Capture the cell that displays the provided text and extract its (x, y) central coordinate. 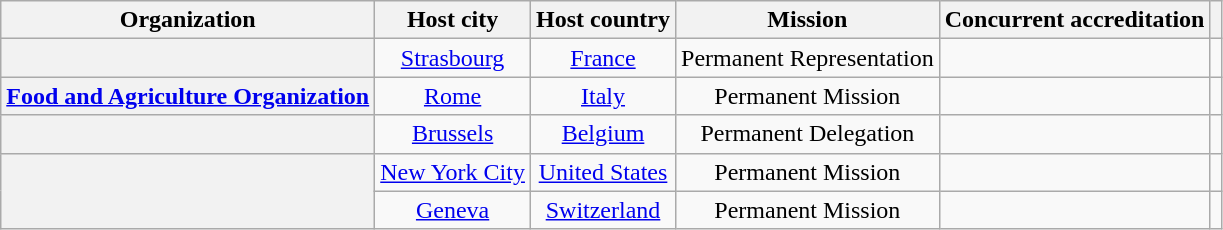
Organization (188, 20)
Permanent Representation (808, 58)
Concurrent accreditation (1074, 20)
Geneva (453, 210)
Italy (602, 96)
New York City (453, 172)
France (602, 58)
Belgium (602, 134)
Rome (453, 96)
Brussels (453, 134)
Host city (453, 20)
Host country (602, 20)
United States (602, 172)
Permanent Delegation (808, 134)
Switzerland (602, 210)
Strasbourg (453, 58)
Food and Agriculture Organization (188, 96)
Mission (808, 20)
